Scan for the cell matching the given text and deliver its (X, Y) coordinate at center. 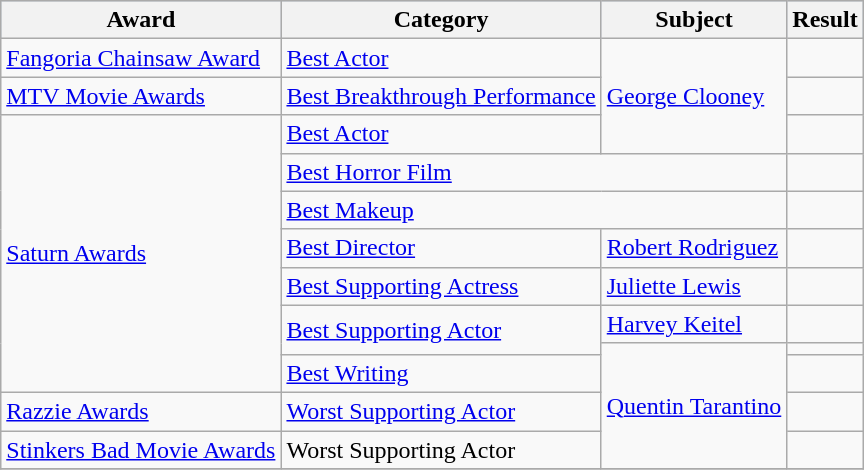
Robert Rodriguez (694, 248)
Juliette Lewis (694, 286)
Best Breakthrough Performance (441, 96)
George Clooney (694, 96)
Stinkers Bad Movie Awards (141, 449)
Best Horror Film (534, 172)
Harvey Keitel (694, 324)
Best Makeup (534, 210)
Award (141, 20)
Subject (694, 20)
Quentin Tarantino (694, 406)
MTV Movie Awards (141, 96)
Saturn Awards (141, 254)
Result (825, 20)
Best Director (441, 248)
Fangoria Chainsaw Award (141, 58)
Category (441, 20)
Razzie Awards (141, 411)
Best Supporting Actress (441, 286)
Best Supporting Actor (441, 330)
Best Writing (441, 373)
